Extract the [x, y] coordinate from the center of the cell holding the provided text.  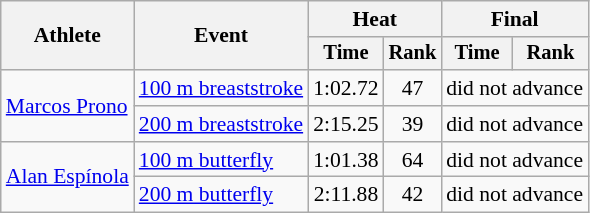
100 m butterfly [221, 160]
Event [221, 36]
100 m breaststroke [221, 88]
Heat [374, 19]
1:02.72 [346, 88]
200 m breaststroke [221, 124]
Marcos Prono [68, 106]
Final [514, 19]
1:01.38 [346, 160]
64 [413, 160]
2:11.88 [346, 195]
2:15.25 [346, 124]
42 [413, 195]
Athlete [68, 36]
39 [413, 124]
Alan Espínola [68, 178]
47 [413, 88]
200 m butterfly [221, 195]
